Search for the cell housing the specified text and yield its [x, y] center coordinate. 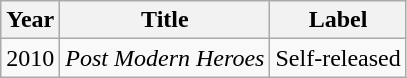
Title [165, 20]
Label [338, 20]
Self-released [338, 58]
Post Modern Heroes [165, 58]
Year [30, 20]
2010 [30, 58]
